Find where the given text appears and provide that cell's center as [X, Y] coordinate. 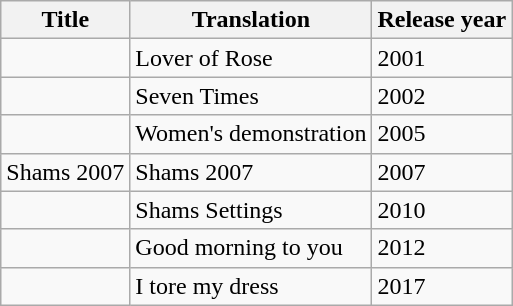
Women's demonstration [251, 134]
Translation [251, 20]
2007 [442, 172]
2010 [442, 210]
Lover of Rose [251, 58]
Shams Settings [251, 210]
Seven Times [251, 96]
I tore my dress [251, 286]
Good morning to you [251, 248]
Title [66, 20]
2017 [442, 286]
Release year [442, 20]
2012 [442, 248]
2002 [442, 96]
2001 [442, 58]
2005 [442, 134]
